Capture the cell that displays the provided text and extract its (x, y) central coordinate. 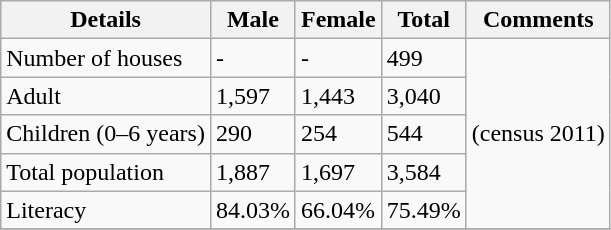
499 (424, 58)
544 (424, 134)
Number of houses (106, 58)
1,697 (338, 172)
254 (338, 134)
(census 2011) (538, 134)
1,887 (252, 172)
Total (424, 20)
Children (0–6 years) (106, 134)
290 (252, 134)
Adult (106, 96)
Female (338, 20)
Comments (538, 20)
3,584 (424, 172)
66.04% (338, 210)
Details (106, 20)
75.49% (424, 210)
1,597 (252, 96)
1,443 (338, 96)
Literacy (106, 210)
84.03% (252, 210)
Total population (106, 172)
Male (252, 20)
3,040 (424, 96)
